Return the [X, Y] coordinate for the center point of the cell that contains the specified text.  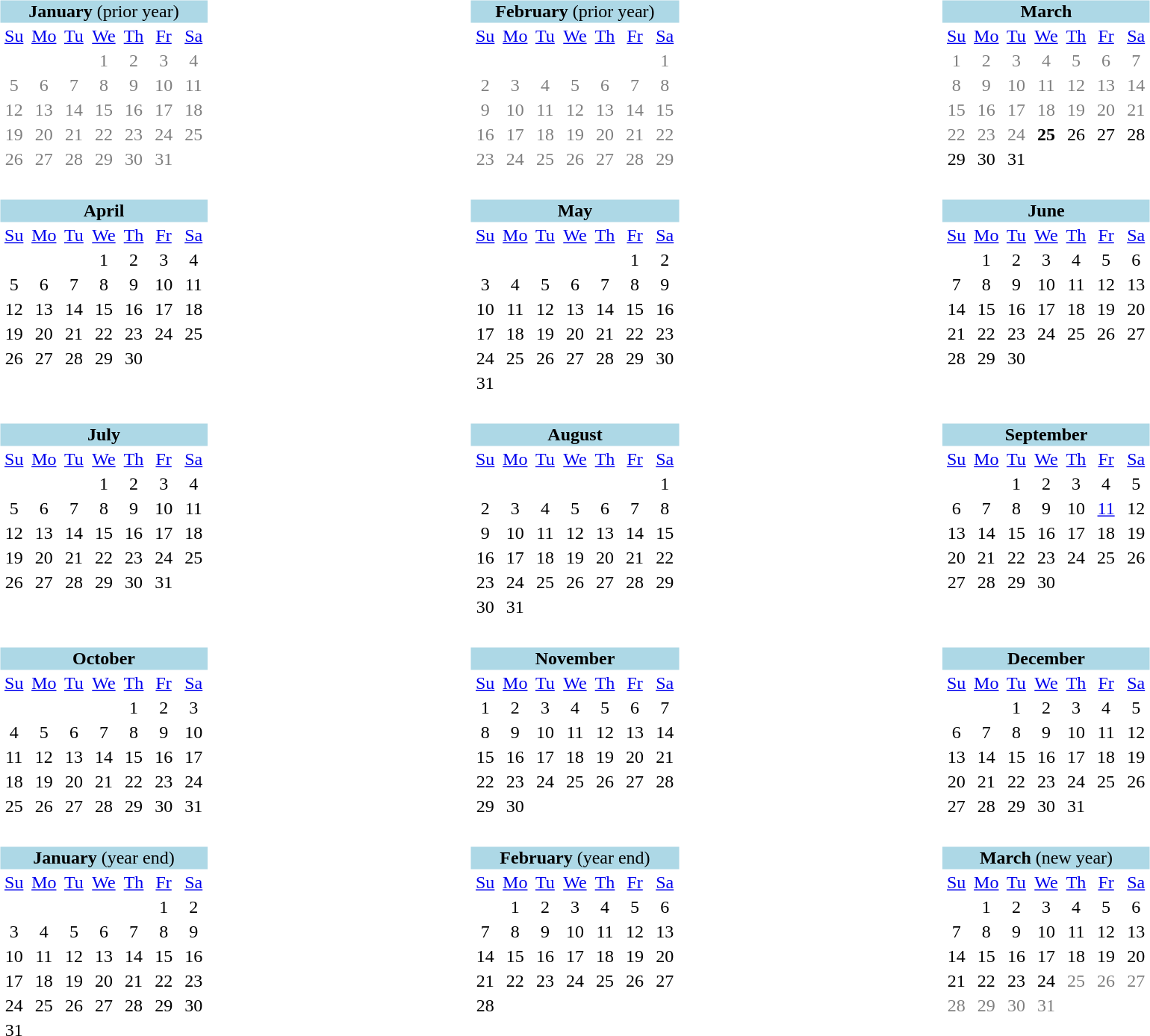
April [104, 211]
August Su Mo Tu We Th Fr Sa 1 2 3 4 5 6 7 8 9 10 11 12 13 14 15 16 17 18 19 20 21 22 23 24 25 26 27 28 29 30 31 [566, 511]
October [104, 659]
March [1046, 11]
May Su Mo Tu We Th Fr Sa 1 2 3 4 5 6 7 8 9 10 11 12 13 14 15 16 17 18 19 20 21 22 23 24 25 26 27 28 29 30 31 [566, 287]
July [104, 435]
February (year end) [575, 858]
May [575, 211]
November Su Mo Tu We Th Fr Sa 1 2 3 4 5 6 7 8 9 10 11 12 13 14 15 16 17 18 19 20 21 22 23 24 25 26 27 28 29 30 [566, 723]
August [575, 435]
January (year end) [104, 858]
February (prior year) [575, 11]
January (prior year) [104, 11]
September [1046, 435]
March (new year) [1046, 858]
December [1046, 659]
June [1046, 211]
November [575, 659]
